Determine the (x, y) coordinate at the center of the cell enclosing the given text.  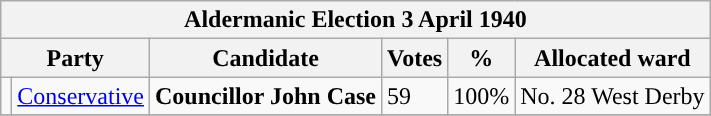
59 (414, 96)
100% (482, 96)
Councillor John Case (266, 96)
Party (76, 58)
% (482, 58)
Conservative (81, 96)
No. 28 West Derby (612, 96)
Candidate (266, 58)
Allocated ward (612, 58)
Aldermanic Election 3 April 1940 (356, 20)
Votes (414, 58)
